For the text-containing cell, return its midpoint in [X, Y] coordinate format. 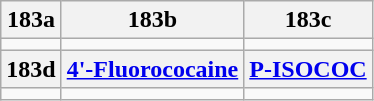
183a [31, 20]
183b [152, 20]
P-ISOCOC [308, 69]
4'-Fluorococaine [152, 69]
183c [308, 20]
183d [31, 69]
